Find where the given text appears and provide that cell's center as (X, Y) coordinate. 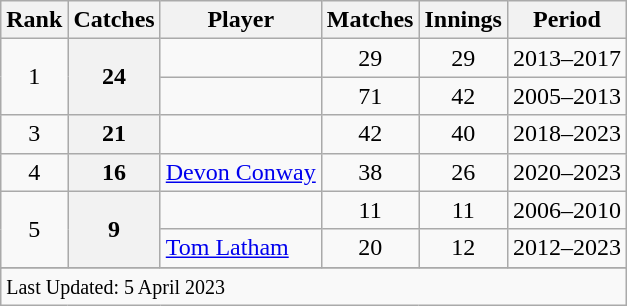
20 (370, 248)
2012–2023 (566, 248)
Last Updated: 5 April 2023 (314, 286)
38 (370, 172)
2006–2010 (566, 210)
Innings (463, 20)
71 (370, 96)
9 (114, 229)
26 (463, 172)
40 (463, 134)
Period (566, 20)
3 (34, 134)
Tom Latham (240, 248)
2005–2013 (566, 96)
Catches (114, 20)
Devon Conway (240, 172)
Player (240, 20)
12 (463, 248)
Rank (34, 20)
4 (34, 172)
16 (114, 172)
2020–2023 (566, 172)
24 (114, 77)
1 (34, 77)
21 (114, 134)
5 (34, 229)
Matches (370, 20)
2013–2017 (566, 58)
2018–2023 (566, 134)
